Extract the (X, Y) coordinate from the center of the cell holding the provided text.  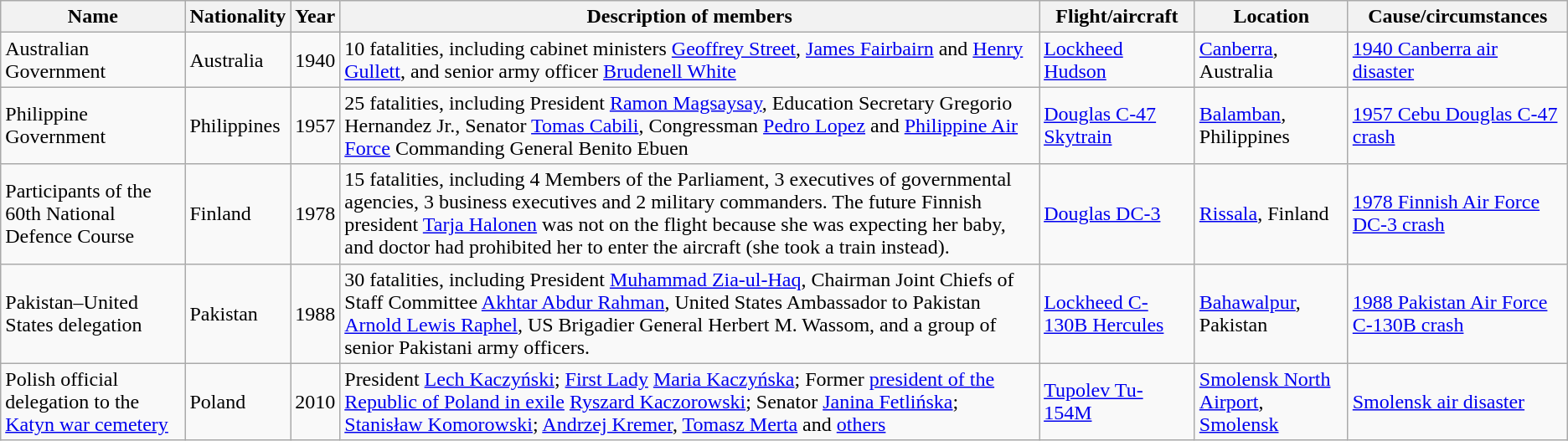
Bahawalpur, Pakistan (1271, 313)
1957 (315, 126)
Douglas C-47 Skytrain (1117, 126)
Australian Government (93, 60)
Nationality (238, 17)
1988 Pakistan Air Force C-130B crash (1457, 313)
10 fatalities, including cabinet ministers Geoffrey Street, James Fairbairn and Henry Gullett, and senior army officer Brudenell White (690, 60)
Year (315, 17)
Balamban, Philippines (1271, 126)
Polish official delegation to the Katyn war cemetery (93, 402)
Australia (238, 60)
Location (1271, 17)
Tupolev Tu-154M (1117, 402)
Lockheed C-130B Hercules (1117, 313)
1978 Finnish Air Force DC-3 crash (1457, 214)
1957 Cebu Douglas C-47 crash (1457, 126)
Poland (238, 402)
Douglas DC-3 (1117, 214)
Participants of the 60th National Defence Course (93, 214)
Philippines (238, 126)
Finland (238, 214)
1940 (315, 60)
Smolensk North Airport, Smolensk (1271, 402)
Description of members (690, 17)
Canberra, Australia (1271, 60)
Lockheed Hudson (1117, 60)
1940 Canberra air disaster (1457, 60)
Philippine Government (93, 126)
Name (93, 17)
1978 (315, 214)
1988 (315, 313)
Rissala, Finland (1271, 214)
Pakistan (238, 313)
2010 (315, 402)
Smolensk air disaster (1457, 402)
Cause/circumstances (1457, 17)
Flight/aircraft (1117, 17)
Pakistan–United States delegation (93, 313)
